Output the [x, y] coordinate of the center of the cell containing the given text.  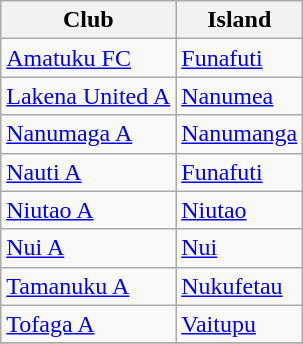
Nanumea [240, 96]
Niutao A [88, 210]
Club [88, 20]
Tamanuku A [88, 286]
Nanumaga A [88, 134]
Lakena United A [88, 96]
Vaitupu [240, 324]
Nanumanga [240, 134]
Tofaga A [88, 324]
Nui A [88, 248]
Nukufetau [240, 286]
Amatuku FC [88, 58]
Island [240, 20]
Nauti A [88, 172]
Niutao [240, 210]
Nui [240, 248]
